Capture the cell that displays the provided text and extract its (x, y) central coordinate. 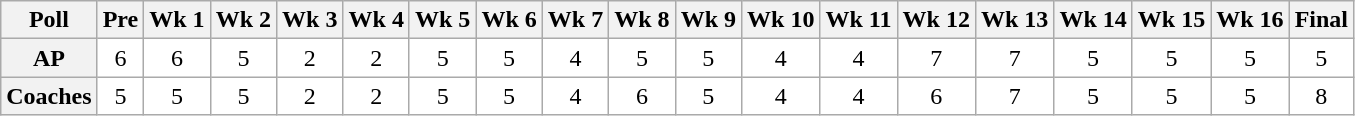
Wk 8 (642, 20)
Coaches (49, 96)
Wk 3 (310, 20)
Poll (49, 20)
8 (1321, 96)
Wk 13 (1014, 20)
Wk 12 (936, 20)
Wk 15 (1171, 20)
Wk 14 (1093, 20)
Wk 5 (442, 20)
Wk 16 (1250, 20)
Wk 4 (376, 20)
Wk 1 (177, 20)
Wk 2 (243, 20)
Pre (120, 20)
Final (1321, 20)
Wk 9 (708, 20)
Wk 6 (509, 20)
Wk 10 (781, 20)
Wk 7 (575, 20)
Wk 11 (858, 20)
AP (49, 58)
